Identify which cell holds the provided text, then report its [X, Y] central coordinate. 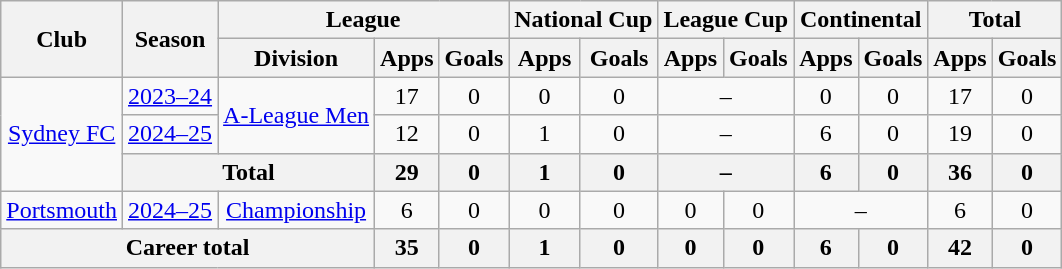
Career total [188, 248]
Continental [861, 20]
36 [960, 172]
Division [296, 58]
35 [407, 248]
Portsmouth [62, 210]
Season [170, 39]
League Cup [726, 20]
29 [407, 172]
19 [960, 134]
42 [960, 248]
12 [407, 134]
A-League Men [296, 115]
Championship [296, 210]
National Cup [584, 20]
League [364, 20]
Sydney FC [62, 134]
2023–24 [170, 96]
Club [62, 39]
